Determine the (x, y) coordinate at the center of the cell enclosing the given text.  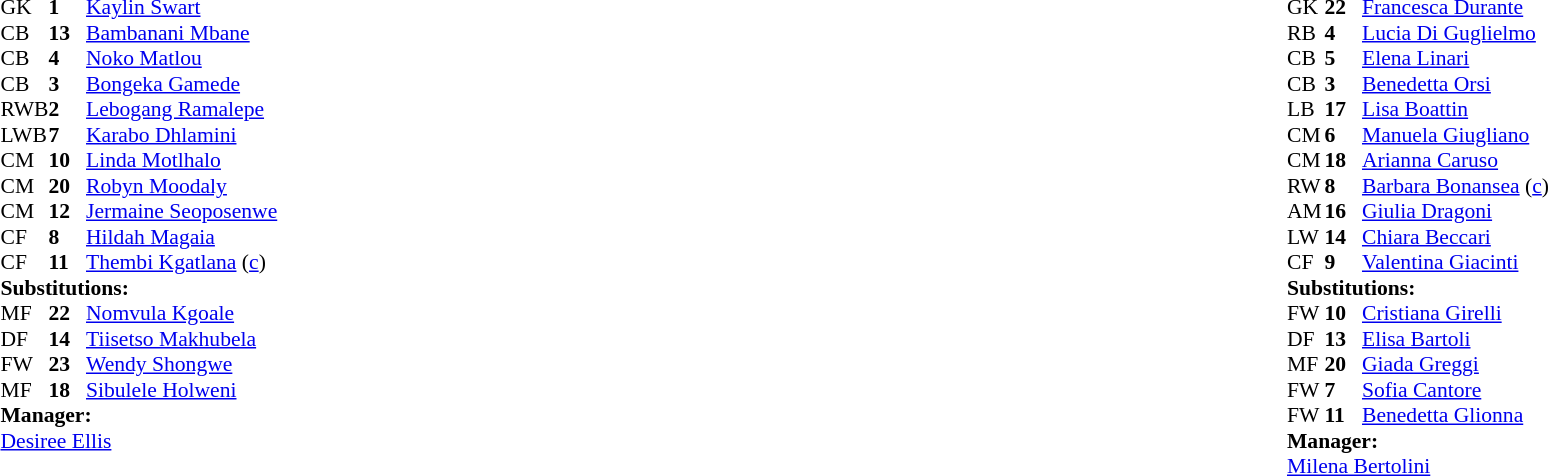
5 (1343, 59)
Bongeka Gamede (182, 84)
Tiisetso Makhubela (182, 339)
6 (1343, 135)
Thembi Kgatlana (c) (182, 263)
17 (1343, 109)
Bambanani Mbane (182, 33)
LB (1306, 109)
Desiree Ellis (138, 441)
Nomvula Kgoale (182, 313)
LW (1306, 237)
23 (67, 365)
Robyn Moodaly (182, 186)
Noko Matlou (182, 59)
RWB (24, 109)
Substitutions: (138, 288)
2 (67, 109)
22 (67, 313)
12 (67, 211)
RB (1306, 33)
AM (1306, 211)
Lebogang Ramalepe (182, 109)
Hildah Magaia (182, 237)
9 (1343, 263)
Manager: (138, 415)
Wendy Shongwe (182, 365)
16 (1343, 211)
LWB (24, 135)
Karabo Dhlamini (182, 135)
RW (1306, 186)
Sibulele Holweni (182, 390)
Jermaine Seoposenwe (182, 211)
Linda Motlhalo (182, 161)
